Capture the cell that displays the provided text and extract its [X, Y] central coordinate. 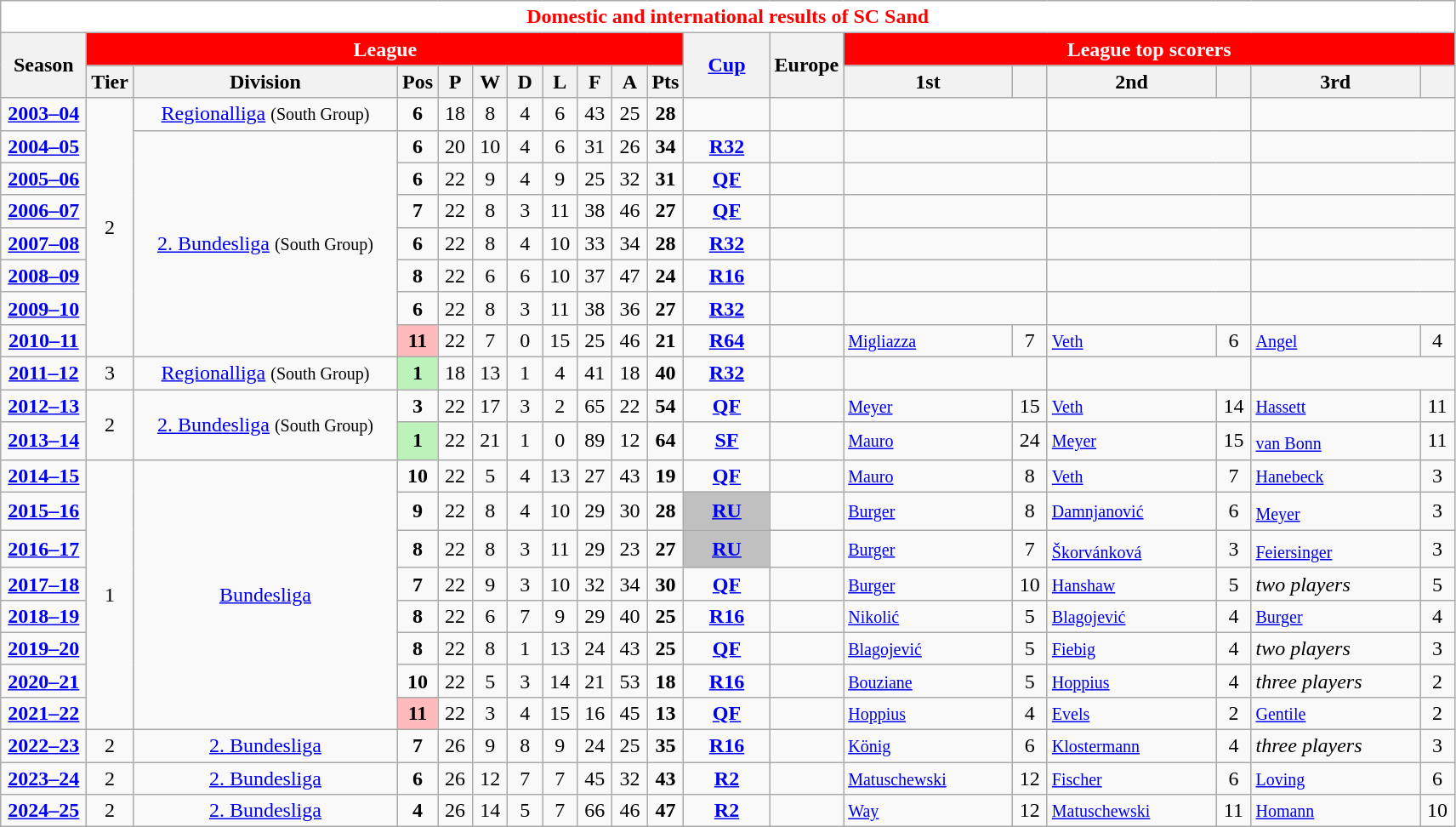
2018–19 [44, 616]
2021–22 [44, 714]
D [526, 82]
F [595, 82]
16 [595, 714]
Domestic and international results of SC Sand [728, 17]
2010–11 [44, 340]
2014–15 [44, 476]
19 [665, 476]
2006–07 [44, 211]
41 [595, 373]
37 [595, 276]
35 [665, 746]
Evels [1131, 714]
65 [595, 406]
Europe [806, 66]
3rd [1335, 82]
SF [726, 441]
Tier [111, 82]
Nikolić [929, 616]
League [385, 49]
33 [595, 243]
54 [665, 406]
League top scorers [1150, 49]
P [456, 82]
2012–13 [44, 406]
17 [490, 406]
1st [929, 82]
Angel [1335, 340]
2007–08 [44, 243]
R64 [726, 340]
Feiersinger [1335, 550]
Fischer [1131, 779]
van Bonn [1335, 441]
Season [44, 66]
2015–16 [44, 510]
2024–25 [44, 811]
L [560, 82]
2009–10 [44, 308]
W [490, 82]
66 [595, 811]
Loving [1335, 779]
Homann [1335, 811]
Pos [417, 82]
Hassett [1335, 406]
20 [456, 146]
Damnjanović [1131, 510]
2008–09 [44, 276]
Gentile [1335, 714]
A [629, 82]
89 [595, 441]
Fiebig [1131, 648]
2003–04 [44, 114]
Hanebeck [1335, 476]
23 [629, 550]
2004–05 [44, 146]
Migliazza [929, 340]
Bouziane [929, 681]
Klostermann [1131, 746]
2022–23 [44, 746]
König [929, 746]
2020–21 [44, 681]
2011–12 [44, 373]
2005–06 [44, 179]
Division [265, 82]
Bundesliga [265, 594]
64 [665, 441]
2023–24 [44, 779]
2nd [1131, 82]
2019–20 [44, 648]
Cup [726, 66]
2016–17 [44, 550]
Hanshaw [1131, 584]
2013–14 [44, 441]
Pts [665, 82]
Way [929, 811]
2017–18 [44, 584]
36 [629, 308]
53 [629, 681]
Škorvánková [1131, 550]
